For the text-containing cell, return its midpoint in (X, Y) coordinate format. 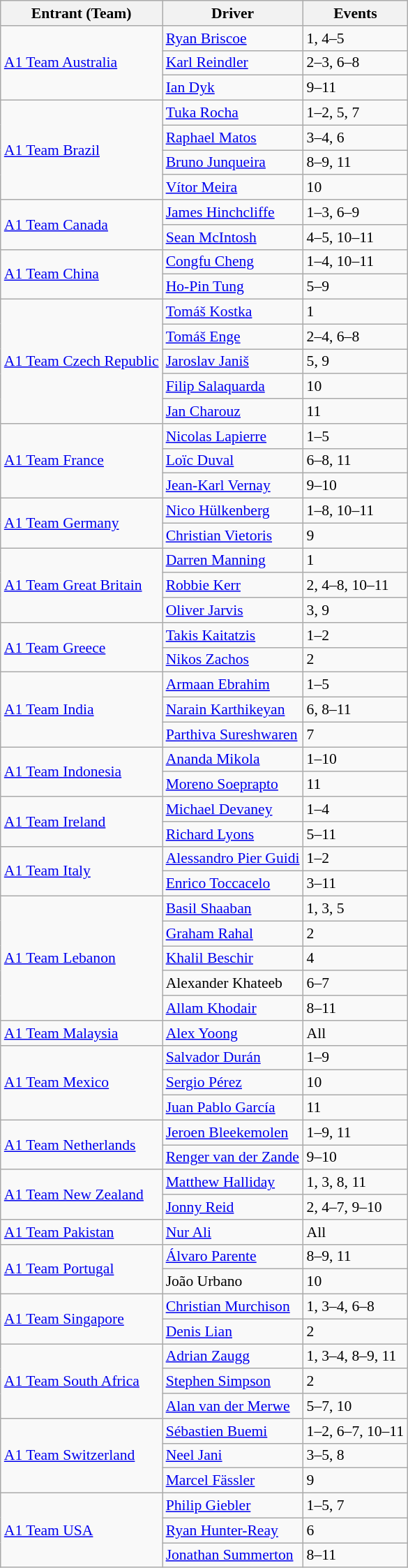
1, 3–4, 6–8 (356, 1307)
Oliver Jarvis (233, 610)
Ho-Pin Tung (233, 287)
6, 8–11 (356, 710)
9–11 (356, 88)
Congfu Cheng (233, 262)
Alexander Khateeb (233, 984)
Jean-Karl Vernay (233, 486)
A1 Team South Africa (82, 1381)
3–5, 8 (356, 1456)
3–4, 6 (356, 138)
Tuka Rocha (233, 113)
A1 Team France (82, 461)
Moreno Soeprapto (233, 785)
Jonathan Summerton (233, 1555)
A1 Team Netherlands (82, 1145)
Christian Murchison (233, 1307)
A1 Team Switzerland (82, 1456)
Raphael Matos (233, 138)
Khalil Beschir (233, 959)
Sébastien Buemi (233, 1431)
Nikos Zachos (233, 660)
Jonny Reid (233, 1207)
A1 Team Canada (82, 225)
6–7 (356, 984)
A1 Team Pakistan (82, 1232)
A1 Team Greece (82, 648)
Matthew Halliday (233, 1183)
Entrant (Team) (82, 13)
Jan Charouz (233, 411)
A1 Team Great Britain (82, 585)
A1 Team Italy (82, 871)
7 (356, 734)
João Urbano (233, 1282)
Enrico Toccacelo (233, 884)
2–3, 6–8 (356, 63)
5–11 (356, 834)
Sean McIntosh (233, 237)
Loïc Duval (233, 461)
6–8, 11 (356, 461)
A1 Team Australia (82, 63)
Salvador Durán (233, 1058)
Álvaro Parente (233, 1257)
1–10 (356, 760)
Michael Devaney (233, 809)
1–3, 6–9 (356, 212)
6 (356, 1530)
5, 9 (356, 362)
Nico Hülkenberg (233, 511)
Vítor Meira (233, 188)
3–11 (356, 884)
A1 Team Ireland (82, 821)
Ryan Briscoe (233, 38)
Marcel Fässler (233, 1481)
Ananda Mikola (233, 760)
Driver (233, 13)
Stephen Simpson (233, 1382)
Alex Yoong (233, 1033)
1, 4–5 (356, 38)
A1 Team Singapore (82, 1319)
Alan van der Merwe (233, 1406)
1–2, 6–7, 10–11 (356, 1431)
Ian Dyk (233, 88)
Sergio Pérez (233, 1083)
2–4, 6–8 (356, 336)
Tomáš Enge (233, 336)
Filip Salaquarda (233, 387)
Basil Shaaban (233, 909)
Graham Rahal (233, 933)
A1 Team India (82, 709)
2, 4–8, 10–11 (356, 586)
Parthiva Sureshwaren (233, 734)
1–9 (356, 1058)
Alessandro Pier Guidi (233, 859)
5–7, 10 (356, 1406)
Karl Reindler (233, 63)
1, 3, 8, 11 (356, 1183)
1–9, 11 (356, 1132)
Neel Jani (233, 1456)
1, 3, 5 (356, 909)
A1 Team Mexico (82, 1082)
Philip Giebler (233, 1506)
Takis Kaitatzis (233, 635)
A1 Team Czech Republic (82, 362)
Darren Manning (233, 561)
A1 Team New Zealand (82, 1195)
1–8, 10–11 (356, 511)
1–5, 7 (356, 1506)
Tomáš Kostka (233, 312)
A1 Team Malaysia (82, 1033)
Allam Khodair (233, 1008)
Armaan Ebrahim (233, 685)
Robbie Kerr (233, 586)
1–4, 10–11 (356, 262)
1–2, 5, 7 (356, 113)
Renger van der Zande (233, 1157)
Richard Lyons (233, 834)
Events (356, 13)
Nicolas Lapierre (233, 436)
A1 Team Portugal (82, 1269)
A1 Team Brazil (82, 150)
2, 4–7, 9–10 (356, 1207)
Narain Karthikeyan (233, 710)
5–9 (356, 287)
1, 3–4, 8–9, 11 (356, 1356)
4–5, 10–11 (356, 237)
A1 Team China (82, 274)
Nur Ali (233, 1232)
Jeroen Bleekemolen (233, 1132)
Christian Vietoris (233, 535)
Ryan Hunter-Reay (233, 1530)
Denis Lian (233, 1331)
A1 Team USA (82, 1530)
1–4 (356, 809)
4 (356, 959)
A1 Team Germany (82, 524)
Juan Pablo García (233, 1108)
A1 Team Indonesia (82, 772)
Jaroslav Janiš (233, 362)
Bruno Junqueira (233, 163)
James Hinchcliffe (233, 212)
A1 Team Lebanon (82, 959)
Adrian Zaugg (233, 1356)
3, 9 (356, 610)
